Identify which cell holds the provided text, then report its (x, y) central coordinate. 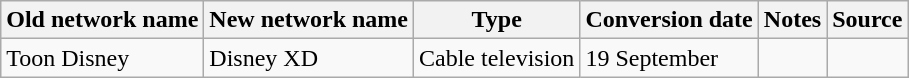
Notes (792, 20)
Toon Disney (102, 58)
New network name (309, 20)
Cable television (497, 58)
Source (868, 20)
Type (497, 20)
Disney XD (309, 58)
Old network name (102, 20)
19 September (669, 58)
Conversion date (669, 20)
